Pinpoint the cell where the given text exists, returning its (X, Y) midpoint coordinate. 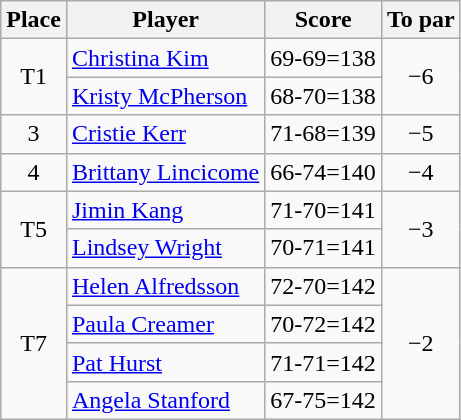
Jimin Kang (165, 210)
−6 (420, 77)
Kristy McPherson (165, 96)
4 (34, 172)
Angela Stanford (165, 400)
−3 (420, 229)
69-69=138 (324, 58)
71-68=139 (324, 134)
Cristie Kerr (165, 134)
T5 (34, 229)
71-70=141 (324, 210)
70-72=142 (324, 324)
Helen Alfredsson (165, 286)
−2 (420, 343)
Player (165, 20)
Score (324, 20)
−4 (420, 172)
To par (420, 20)
72-70=142 (324, 286)
Place (34, 20)
67-75=142 (324, 400)
T7 (34, 343)
71-71=142 (324, 362)
Christina Kim (165, 58)
66-74=140 (324, 172)
T1 (34, 77)
−5 (420, 134)
68-70=138 (324, 96)
70-71=141 (324, 248)
Pat Hurst (165, 362)
Lindsey Wright (165, 248)
Brittany Lincicome (165, 172)
3 (34, 134)
Paula Creamer (165, 324)
